Pinpoint the cell where the given text exists, returning its [x, y] midpoint coordinate. 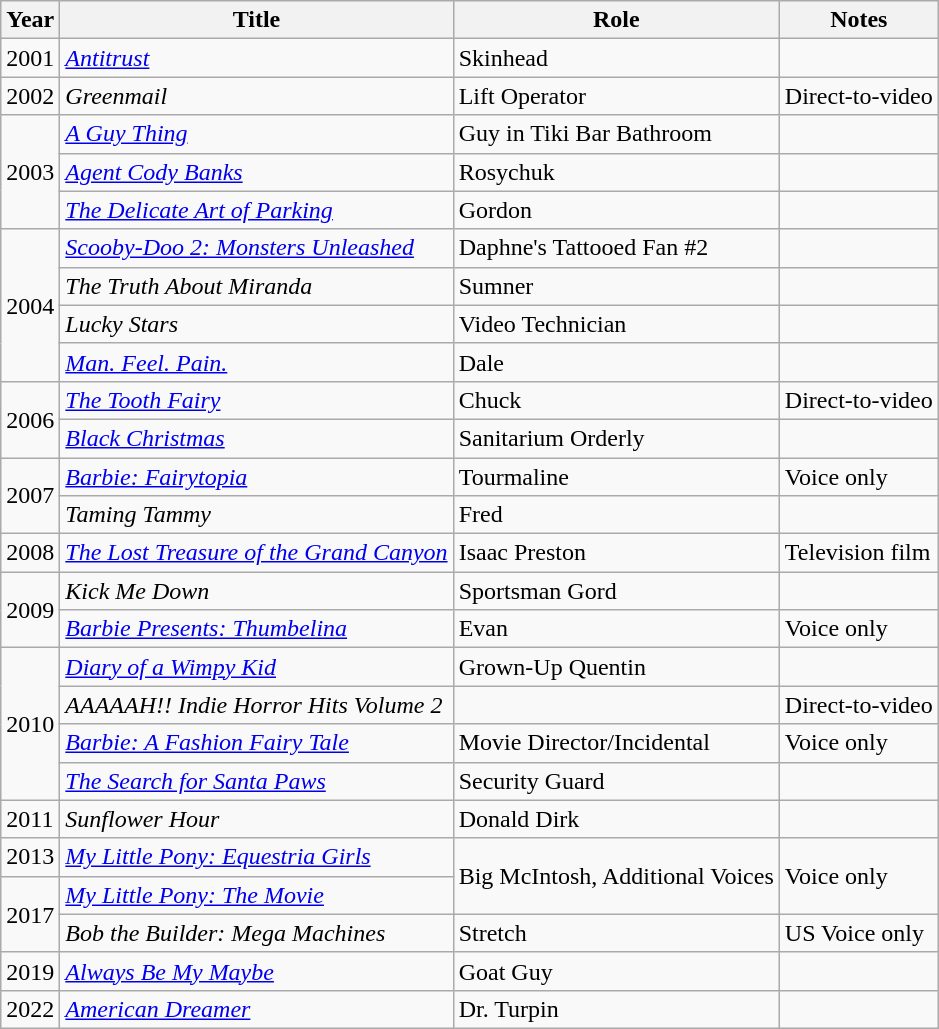
Video Technician [616, 324]
A Guy Thing [256, 134]
Fred [616, 515]
Goat Guy [616, 971]
Sumner [616, 286]
Taming Tammy [256, 515]
Barbie: Fairytopia [256, 477]
Skinhead [616, 58]
2007 [30, 496]
Lift Operator [616, 96]
Lucky Stars [256, 324]
Year [30, 20]
2022 [30, 1009]
Sanitarium Orderly [616, 438]
Scooby-Doo 2: Monsters Unleashed [256, 248]
2001 [30, 58]
Diary of a Wimpy Kid [256, 667]
Always Be My Maybe [256, 971]
Kick Me Down [256, 591]
Role [616, 20]
Guy in Tiki Bar Bathroom [616, 134]
American Dreamer [256, 1009]
Dale [616, 362]
Man. Feel. Pain. [256, 362]
Sportsman Gord [616, 591]
Greenmail [256, 96]
My Little Pony: Equestria Girls [256, 857]
Security Guard [616, 781]
2003 [30, 172]
2008 [30, 553]
US Voice only [858, 933]
Grown-Up Quentin [616, 667]
Television film [858, 553]
AAAAAH!! Indie Horror Hits Volume 2 [256, 705]
My Little Pony: The Movie [256, 895]
The Delicate Art of Parking [256, 210]
Daphne's Tattooed Fan #2 [616, 248]
Barbie: A Fashion Fairy Tale [256, 743]
2004 [30, 305]
2017 [30, 914]
The Lost Treasure of the Grand Canyon [256, 553]
Black Christmas [256, 438]
Tourmaline [616, 477]
Title [256, 20]
2006 [30, 419]
2011 [30, 819]
Dr. Turpin [616, 1009]
Sunflower Hour [256, 819]
Barbie Presents: Thumbelina [256, 629]
2002 [30, 96]
2009 [30, 610]
Bob the Builder: Mega Machines [256, 933]
Big McIntosh, Additional Voices [616, 876]
2019 [30, 971]
Rosychuk [616, 172]
The Search for Santa Paws [256, 781]
Donald Dirk [616, 819]
Gordon [616, 210]
2010 [30, 724]
Evan [616, 629]
2013 [30, 857]
Agent Cody Banks [256, 172]
Notes [858, 20]
Chuck [616, 400]
Stretch [616, 933]
The Truth About Miranda [256, 286]
Isaac Preston [616, 553]
The Tooth Fairy [256, 400]
Antitrust [256, 58]
Movie Director/Incidental [616, 743]
